Pinpoint the cell where the given text exists, returning its [x, y] midpoint coordinate. 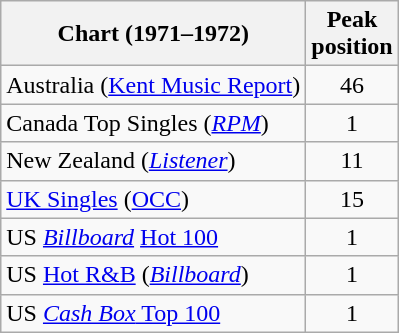
Australia (Kent Music Report) [154, 85]
UK Singles (OCC) [154, 199]
US Hot R&B (Billboard) [154, 275]
US Billboard Hot 100 [154, 237]
New Zealand (Listener) [154, 161]
US Cash Box Top 100 [154, 313]
46 [352, 85]
Peakposition [352, 34]
Chart (1971–1972) [154, 34]
Canada Top Singles (RPM) [154, 123]
15 [352, 199]
11 [352, 161]
